Capture the cell that displays the provided text and extract its (X, Y) central coordinate. 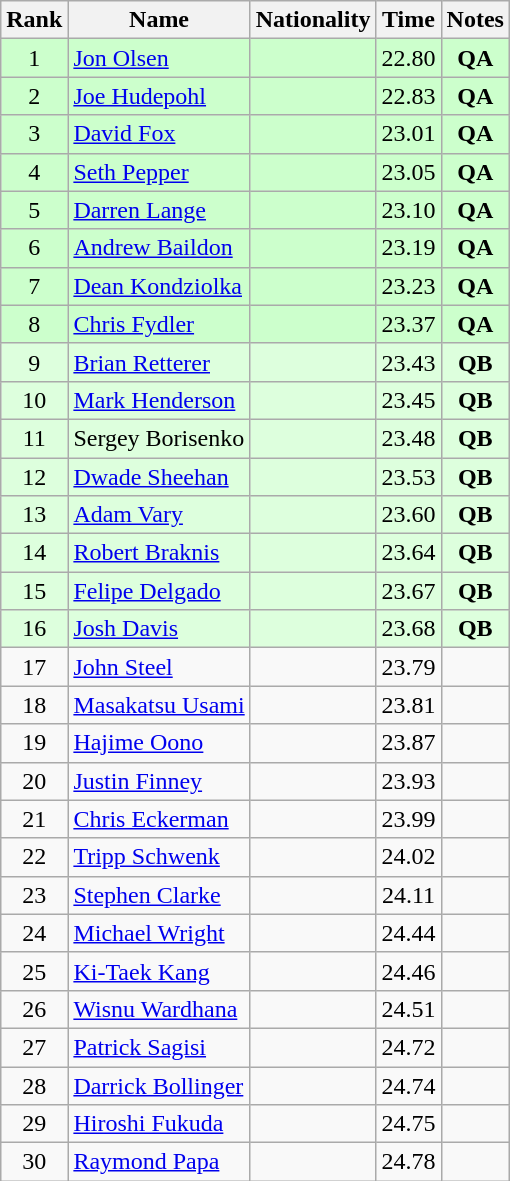
22.83 (408, 96)
8 (34, 324)
23.19 (408, 248)
10 (34, 400)
Robert Braknis (159, 553)
23.67 (408, 591)
24.02 (408, 857)
Chris Eckerman (159, 819)
Adam Vary (159, 515)
14 (34, 553)
Felipe Delgado (159, 591)
23.10 (408, 210)
Chris Fydler (159, 324)
20 (34, 781)
24.74 (408, 1085)
26 (34, 1009)
Hajime Oono (159, 743)
Name (159, 20)
Darrick Bollinger (159, 1085)
5 (34, 210)
28 (34, 1085)
22 (34, 857)
Raymond Papa (159, 1162)
Dwade Sheehan (159, 477)
30 (34, 1162)
22.80 (408, 58)
24.11 (408, 895)
23.01 (408, 134)
23.60 (408, 515)
18 (34, 705)
13 (34, 515)
24.44 (408, 933)
24.72 (408, 1047)
Patrick Sagisi (159, 1047)
1 (34, 58)
Mark Henderson (159, 400)
24.51 (408, 1009)
29 (34, 1124)
Brian Retterer (159, 362)
24.46 (408, 971)
Dean Kondziolka (159, 286)
23.68 (408, 629)
Wisnu Wardhana (159, 1009)
Masakatsu Usami (159, 705)
7 (34, 286)
24 (34, 933)
Joe Hudepohl (159, 96)
27 (34, 1047)
Sergey Borisenko (159, 438)
Darren Lange (159, 210)
23.93 (408, 781)
23.81 (408, 705)
3 (34, 134)
24.75 (408, 1124)
23 (34, 895)
23.37 (408, 324)
Stephen Clarke (159, 895)
17 (34, 667)
21 (34, 819)
Ki-Taek Kang (159, 971)
Josh Davis (159, 629)
Hiroshi Fukuda (159, 1124)
12 (34, 477)
Rank (34, 20)
23.99 (408, 819)
4 (34, 172)
Tripp Schwenk (159, 857)
16 (34, 629)
9 (34, 362)
Michael Wright (159, 933)
Time (408, 20)
23.53 (408, 477)
23.23 (408, 286)
23.87 (408, 743)
15 (34, 591)
2 (34, 96)
Seth Pepper (159, 172)
Jon Olsen (159, 58)
23.43 (408, 362)
6 (34, 248)
11 (34, 438)
23.64 (408, 553)
24.78 (408, 1162)
23.48 (408, 438)
David Fox (159, 134)
Nationality (313, 20)
23.45 (408, 400)
19 (34, 743)
23.79 (408, 667)
John Steel (159, 667)
Justin Finney (159, 781)
23.05 (408, 172)
Notes (475, 20)
25 (34, 971)
Andrew Baildon (159, 248)
